Pinpoint the cell where the given text exists, returning its [X, Y] midpoint coordinate. 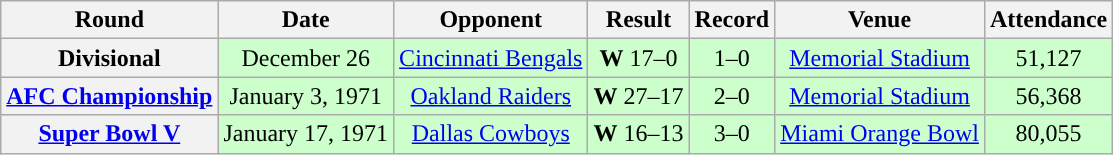
Dallas Cowboys [491, 134]
Record [732, 20]
January 17, 1971 [306, 134]
51,127 [1048, 58]
Oakland Raiders [491, 96]
2–0 [732, 96]
Miami Orange Bowl [880, 134]
Super Bowl V [110, 134]
Cincinnati Bengals [491, 58]
W 27–17 [638, 96]
Opponent [491, 20]
1–0 [732, 58]
Round [110, 20]
80,055 [1048, 134]
Divisional [110, 58]
3–0 [732, 134]
W 17–0 [638, 58]
January 3, 1971 [306, 96]
56,368 [1048, 96]
AFC Championship [110, 96]
Attendance [1048, 20]
Venue [880, 20]
W 16–13 [638, 134]
December 26 [306, 58]
Result [638, 20]
Date [306, 20]
